Determine the (X, Y) coordinate at the center of the cell enclosing the given text.  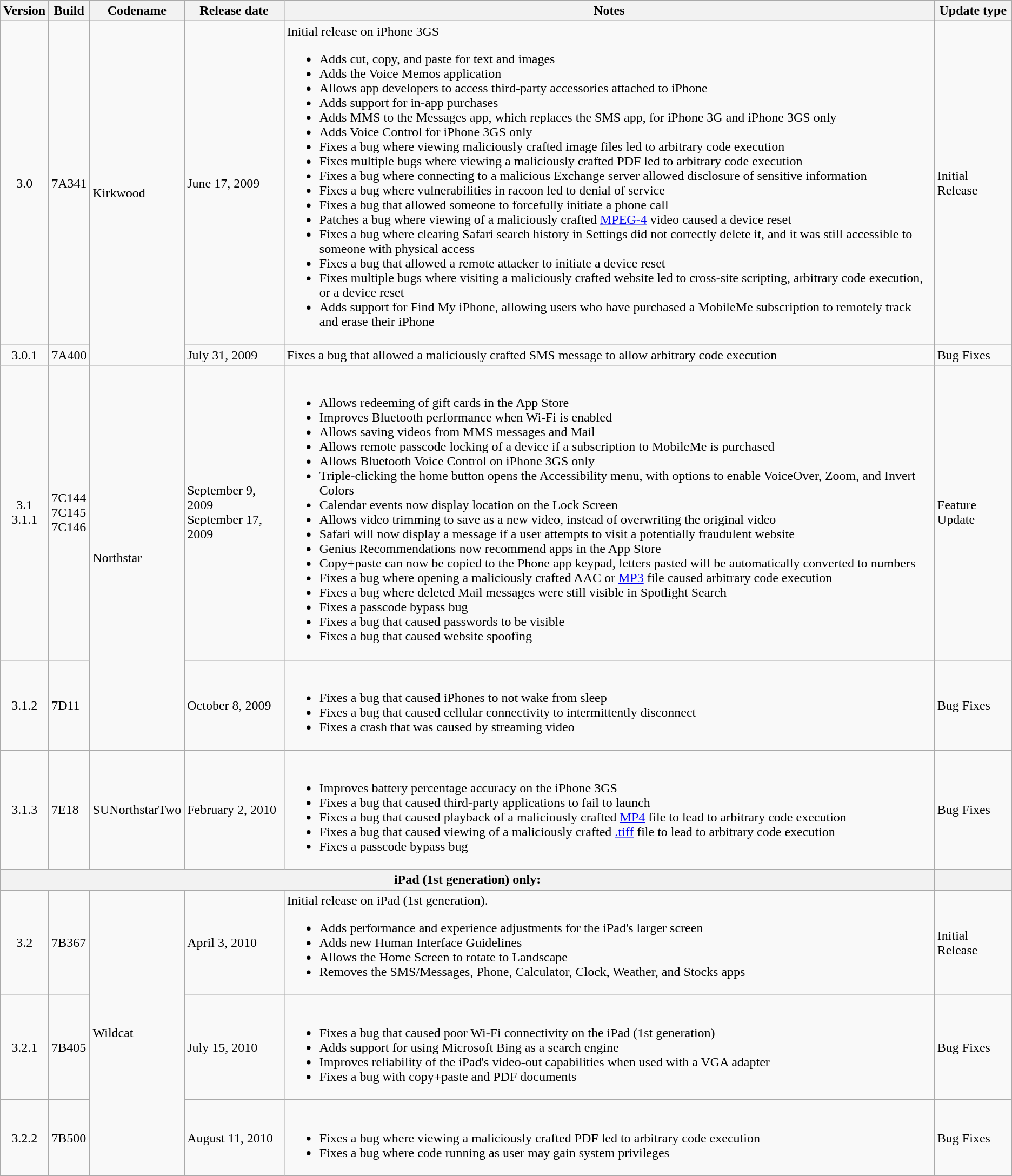
3.2 (25, 943)
7A400 (69, 355)
3.13.1.1 (25, 512)
7A341 (69, 183)
April 3, 2010 (235, 943)
Notes (609, 11)
SUNorthstarTwo (137, 810)
3.2.2 (25, 1138)
7C1447C1457C146 (69, 512)
Kirkwood (137, 193)
7B367 (69, 943)
September 9, 2009September 17, 2009 (235, 512)
February 2, 2010 (235, 810)
Fixes a bug where viewing a maliciously crafted PDF led to arbitrary code executionFixes a bug where code running as user may gain system privileges (609, 1138)
Fixes a bug that allowed a maliciously crafted SMS message to allow arbitrary code execution (609, 355)
3.1.3 (25, 810)
October 8, 2009 (235, 705)
Build (69, 11)
Version (25, 11)
Wildcat (137, 1033)
July 31, 2009 (235, 355)
3.1.2 (25, 705)
7B405 (69, 1047)
Northstar (137, 558)
Release date (235, 11)
7B500 (69, 1138)
3.0 (25, 183)
June 17, 2009 (235, 183)
Update type (973, 11)
Codename (137, 11)
iPad (1st generation) only: (468, 880)
July 15, 2010 (235, 1047)
Feature Update (973, 512)
3.2.1 (25, 1047)
August 11, 2010 (235, 1138)
7D11 (69, 705)
3.0.1 (25, 355)
7E18 (69, 810)
